Return (x, y) of the center of cell containing provided text 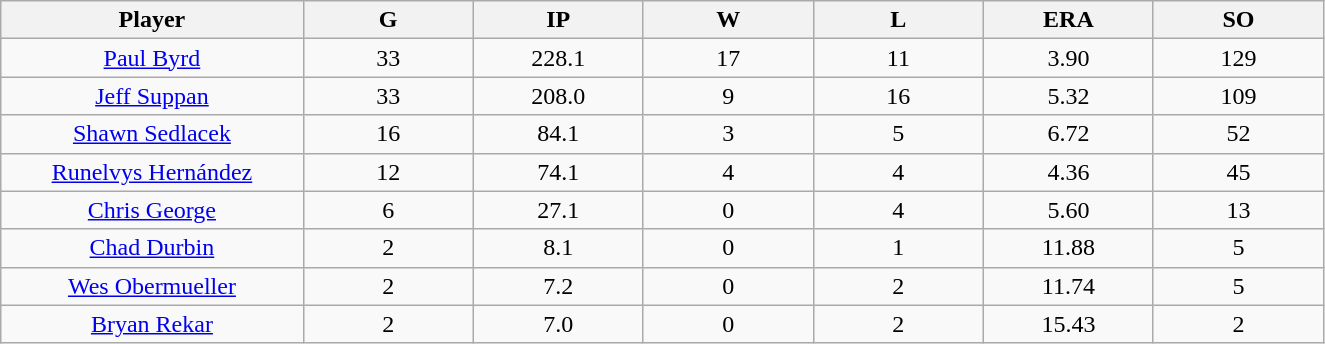
17 (728, 58)
Wes Obermueller (152, 286)
129 (1238, 58)
Player (152, 20)
Shawn Sedlacek (152, 134)
ERA (1068, 20)
G (388, 20)
L (898, 20)
9 (728, 96)
5.32 (1068, 96)
8.1 (558, 248)
Bryan Rekar (152, 324)
11.74 (1068, 286)
1 (898, 248)
52 (1238, 134)
15.43 (1068, 324)
Chris George (152, 210)
SO (1238, 20)
3 (728, 134)
84.1 (558, 134)
3.90 (1068, 58)
6.72 (1068, 134)
228.1 (558, 58)
208.0 (558, 96)
109 (1238, 96)
7.2 (558, 286)
Jeff Suppan (152, 96)
5.60 (1068, 210)
74.1 (558, 172)
7.0 (558, 324)
Runelvys Hernández (152, 172)
IP (558, 20)
W (728, 20)
27.1 (558, 210)
11.88 (1068, 248)
12 (388, 172)
Chad Durbin (152, 248)
11 (898, 58)
4.36 (1068, 172)
13 (1238, 210)
6 (388, 210)
45 (1238, 172)
Paul Byrd (152, 58)
